Scan for the cell matching the given text and deliver its [X, Y] coordinate at center. 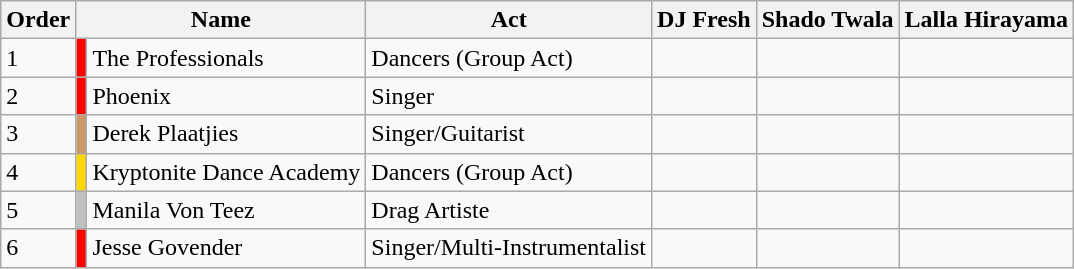
Shado Twala [828, 20]
6 [38, 248]
Order [38, 20]
Kryptonite Dance Academy [226, 172]
4 [38, 172]
Drag Artiste [509, 210]
Derek Plaatjies [226, 134]
The Professionals [226, 58]
Singer/Guitarist [509, 134]
Singer/Multi-Instrumentalist [509, 248]
3 [38, 134]
Phoenix [226, 96]
5 [38, 210]
Jesse Govender [226, 248]
Singer [509, 96]
Manila Von Teez [226, 210]
2 [38, 96]
DJ Fresh [704, 20]
Name [221, 20]
1 [38, 58]
Lalla Hirayama [986, 20]
Act [509, 20]
